Scan for the cell matching the given text and deliver its [x, y] coordinate at center. 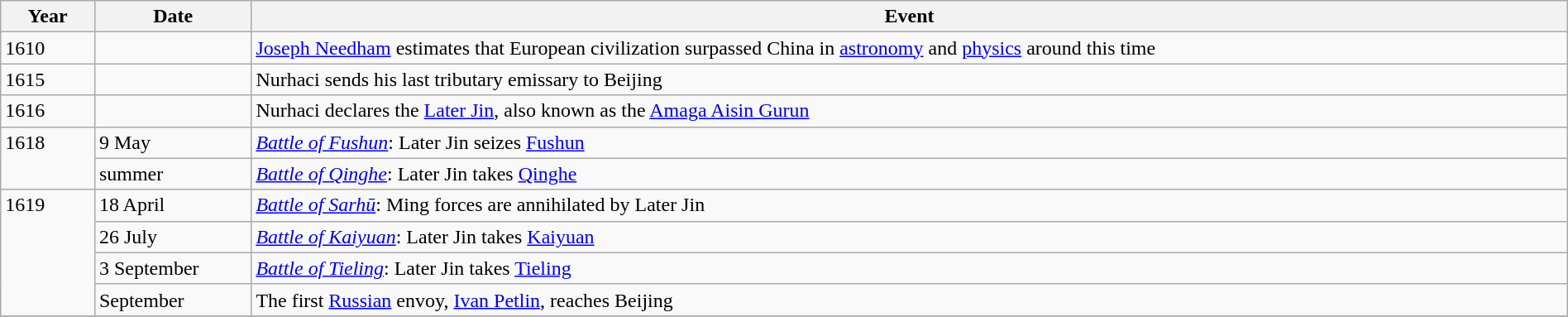
Year [48, 17]
September [172, 300]
The first Russian envoy, Ivan Petlin, reaches Beijing [910, 300]
18 April [172, 205]
26 July [172, 237]
Battle of Qinghe: Later Jin takes Qinghe [910, 174]
Battle of Kaiyuan: Later Jin takes Kaiyuan [910, 237]
Event [910, 17]
Nurhaci declares the Later Jin, also known as the Amaga Aisin Gurun [910, 111]
summer [172, 174]
1610 [48, 48]
1616 [48, 111]
Battle of Sarhū: Ming forces are annihilated by Later Jin [910, 205]
3 September [172, 268]
Nurhaci sends his last tributary emissary to Beijing [910, 79]
1619 [48, 252]
Joseph Needham estimates that European civilization surpassed China in astronomy and physics around this time [910, 48]
Battle of Fushun: Later Jin seizes Fushun [910, 142]
9 May [172, 142]
1618 [48, 158]
Battle of Tieling: Later Jin takes Tieling [910, 268]
Date [172, 17]
1615 [48, 79]
